Extract the [x, y] coordinate from the center of the cell holding the provided text.  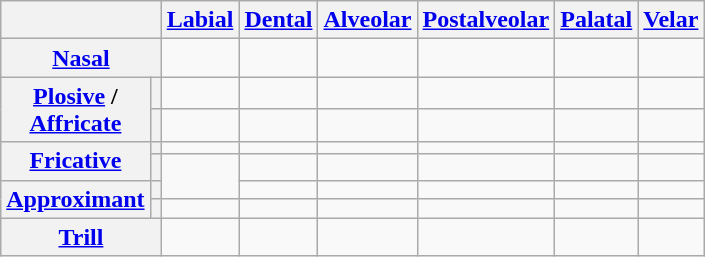
Approximant [76, 199]
Plosive /Affricate [76, 110]
Labial [200, 20]
Fricative [76, 161]
Postalveolar [486, 20]
Alveolar [368, 20]
Velar [671, 20]
Palatal [596, 20]
Trill [81, 237]
Dental [278, 20]
Nasal [81, 58]
